Pinpoint the cell where the given text exists, returning its (x, y) midpoint coordinate. 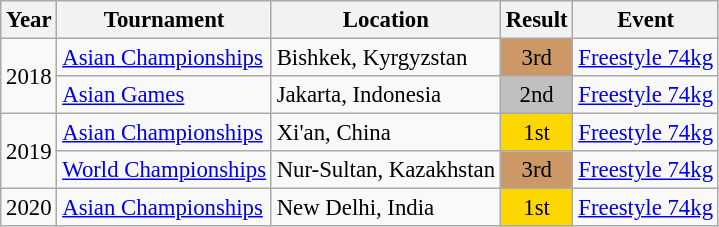
Asian Games (164, 95)
Nur-Sultan, Kazakhstan (386, 170)
2nd (536, 95)
Event (646, 20)
Tournament (164, 20)
2018 (29, 76)
2019 (29, 152)
Xi'an, China (386, 133)
Result (536, 20)
2020 (29, 208)
Year (29, 20)
New Delhi, India (386, 208)
Location (386, 20)
Jakarta, Indonesia (386, 95)
World Championships (164, 170)
Bishkek, Kyrgyzstan (386, 58)
